Provide the (X, Y) coordinate of the cell's center where the given text is located.  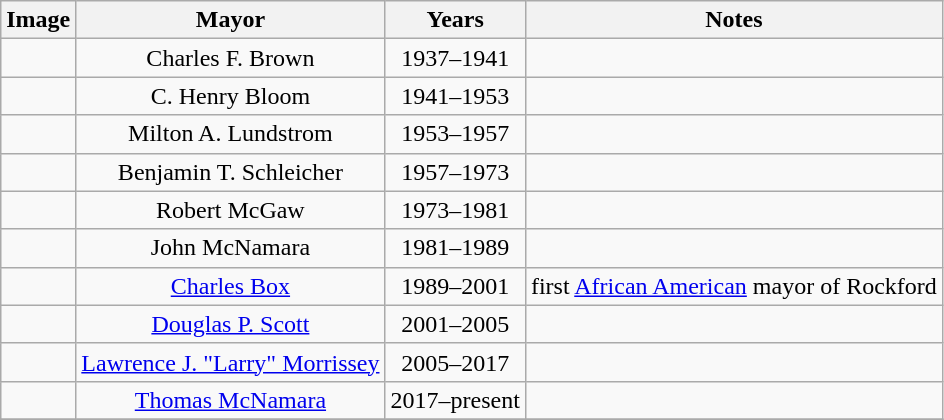
first African American mayor of Rockford (734, 286)
Image (38, 20)
Thomas McNamara (230, 400)
Mayor (230, 20)
Charles F. Brown (230, 58)
1981–1989 (455, 248)
1989–2001 (455, 286)
2017–present (455, 400)
1941–1953 (455, 96)
2005–2017 (455, 362)
Lawrence J. "Larry" Morrissey (230, 362)
C. Henry Bloom (230, 96)
Notes (734, 20)
Robert McGaw (230, 210)
2001–2005 (455, 324)
Milton A. Lundstrom (230, 134)
John McNamara (230, 248)
1953–1957 (455, 134)
1937–1941 (455, 58)
1957–1973 (455, 172)
Benjamin T. Schleicher (230, 172)
1973–1981 (455, 210)
Douglas P. Scott (230, 324)
Years (455, 20)
Charles Box (230, 286)
